For the text-containing cell, return its midpoint in (x, y) coordinate format. 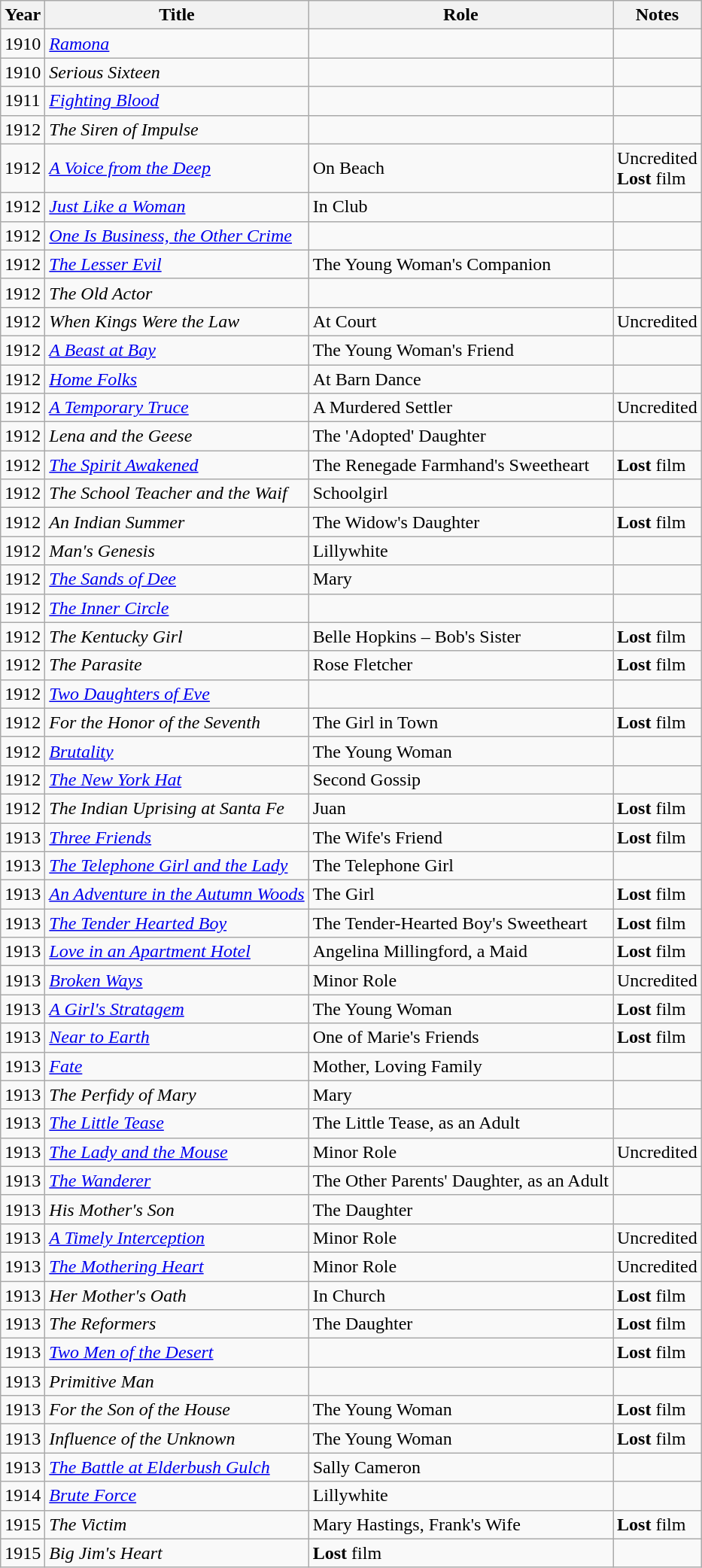
The Inner Circle (177, 608)
Lena and the Geese (177, 436)
Influence of the Unknown (177, 1439)
For the Son of the House (177, 1410)
The Little Tease (177, 1123)
A Murdered Settler (460, 408)
1911 (23, 101)
Angelina Millingford, a Maid (460, 952)
In Club (460, 207)
For the Honor of the Seventh (177, 722)
The Lady and the Mouse (177, 1152)
Man's Genesis (177, 551)
The Girl in Town (460, 722)
Big Jim's Heart (177, 1553)
Primitive Man (177, 1381)
On Beach (460, 169)
The 'Adopted' Daughter (460, 436)
The Kentucky Girl (177, 637)
The New York Hat (177, 779)
A Girl's Stratagem (177, 1009)
At Barn Dance (460, 378)
The Siren of Impulse (177, 129)
The Lesser Evil (177, 264)
An Adventure in the Autumn Woods (177, 895)
Year (23, 15)
The Widow's Daughter (460, 522)
An Indian Summer (177, 522)
The Young Woman's Friend (460, 350)
The Perfidy of Mary (177, 1095)
The Reformers (177, 1324)
A Beast at Bay (177, 350)
One Is Business, the Other Crime (177, 236)
A Temporary Truce (177, 408)
The Spirit Awakened (177, 465)
Home Folks (177, 378)
A Timely Interception (177, 1238)
Brutality (177, 751)
Fate (177, 1066)
The Indian Uprising at Santa Fe (177, 808)
Serious Sixteen (177, 72)
Schoolgirl (460, 494)
1914 (23, 1496)
Second Gossip (460, 779)
The School Teacher and the Waif (177, 494)
Mary Hastings, Frank's Wife (460, 1524)
Love in an Apartment Hotel (177, 952)
The Wife's Friend (460, 837)
Title (177, 15)
The Battle at Elderbush Gulch (177, 1467)
The Old Actor (177, 293)
The Telephone Girl (460, 866)
Just Like a Woman (177, 207)
The Young Woman's Companion (460, 264)
The Sands of Dee (177, 579)
The Mothering Heart (177, 1266)
Juan (460, 808)
Uncredited Lost film (657, 169)
Role (460, 15)
The Tender-Hearted Boy's Sweetheart (460, 923)
His Mother's Son (177, 1209)
Fighting Blood (177, 101)
Mother, Loving Family (460, 1066)
The Victim (177, 1524)
The Girl (460, 895)
Two Daughters of Eve (177, 694)
Her Mother's Oath (177, 1295)
A Voice from the Deep (177, 169)
Near to Earth (177, 1038)
Ramona (177, 44)
Notes (657, 15)
Sally Cameron (460, 1467)
Broken Ways (177, 980)
The Tender Hearted Boy (177, 923)
The Parasite (177, 665)
The Telephone Girl and the Lady (177, 866)
When Kings Were the Law (177, 321)
Three Friends (177, 837)
The Renegade Farmhand's Sweetheart (460, 465)
In Church (460, 1295)
The Other Parents' Daughter, as an Adult (460, 1181)
Belle Hopkins – Bob's Sister (460, 637)
Two Men of the Desert (177, 1353)
Rose Fletcher (460, 665)
The Little Tease, as an Adult (460, 1123)
The Wanderer (177, 1181)
At Court (460, 321)
Brute Force (177, 1496)
One of Marie's Friends (460, 1038)
